From the cell containing the given text, extract its center point as [X, Y] coordinate. 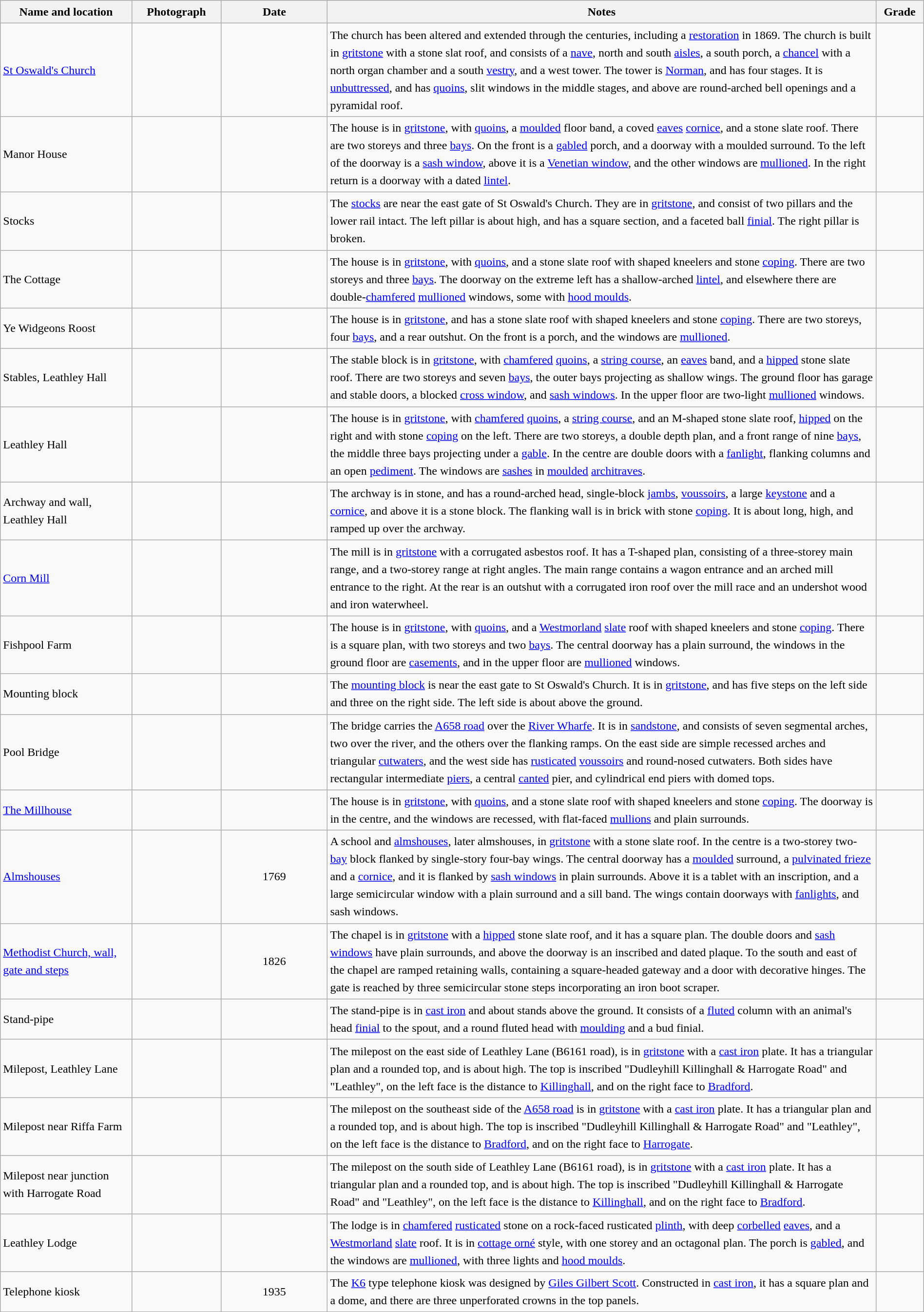
Telephone kiosk [66, 1292]
Fishpool Farm [66, 644]
Stocks [66, 221]
Milepost, Leathley Lane [66, 1068]
Manor House [66, 154]
Methodist Church, wall, gate and steps [66, 961]
The Cottage [66, 279]
Ye Widgeons Roost [66, 328]
Almshouses [66, 877]
Stables, Leathley Hall [66, 377]
Milepost near Riffa Farm [66, 1127]
Leathley Lodge [66, 1243]
Grade [900, 12]
Date [274, 12]
Leathley Hall [66, 444]
Mounting block [66, 694]
Stand-pipe [66, 1020]
The Millhouse [66, 810]
Archway and wall, Leathley Hall [66, 511]
1935 [274, 1292]
St Oswald's Church [66, 70]
Name and location [66, 12]
Corn Mill [66, 578]
1769 [274, 877]
Milepost near junction with Harrogate Road [66, 1184]
Pool Bridge [66, 752]
Notes [601, 12]
Photograph [176, 12]
1826 [274, 961]
